Find where the given text appears and provide that cell's center as (X, Y) coordinate. 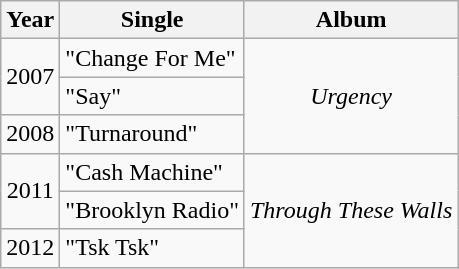
"Change For Me" (152, 58)
Urgency (350, 96)
2011 (30, 191)
"Brooklyn Radio" (152, 210)
"Tsk Tsk" (152, 248)
"Cash Machine" (152, 172)
"Say" (152, 96)
Album (350, 20)
Through These Walls (350, 210)
2012 (30, 248)
2007 (30, 77)
"Turnaround" (152, 134)
Single (152, 20)
Year (30, 20)
2008 (30, 134)
